Pinpoint the cell where the given text exists, returning its (X, Y) midpoint coordinate. 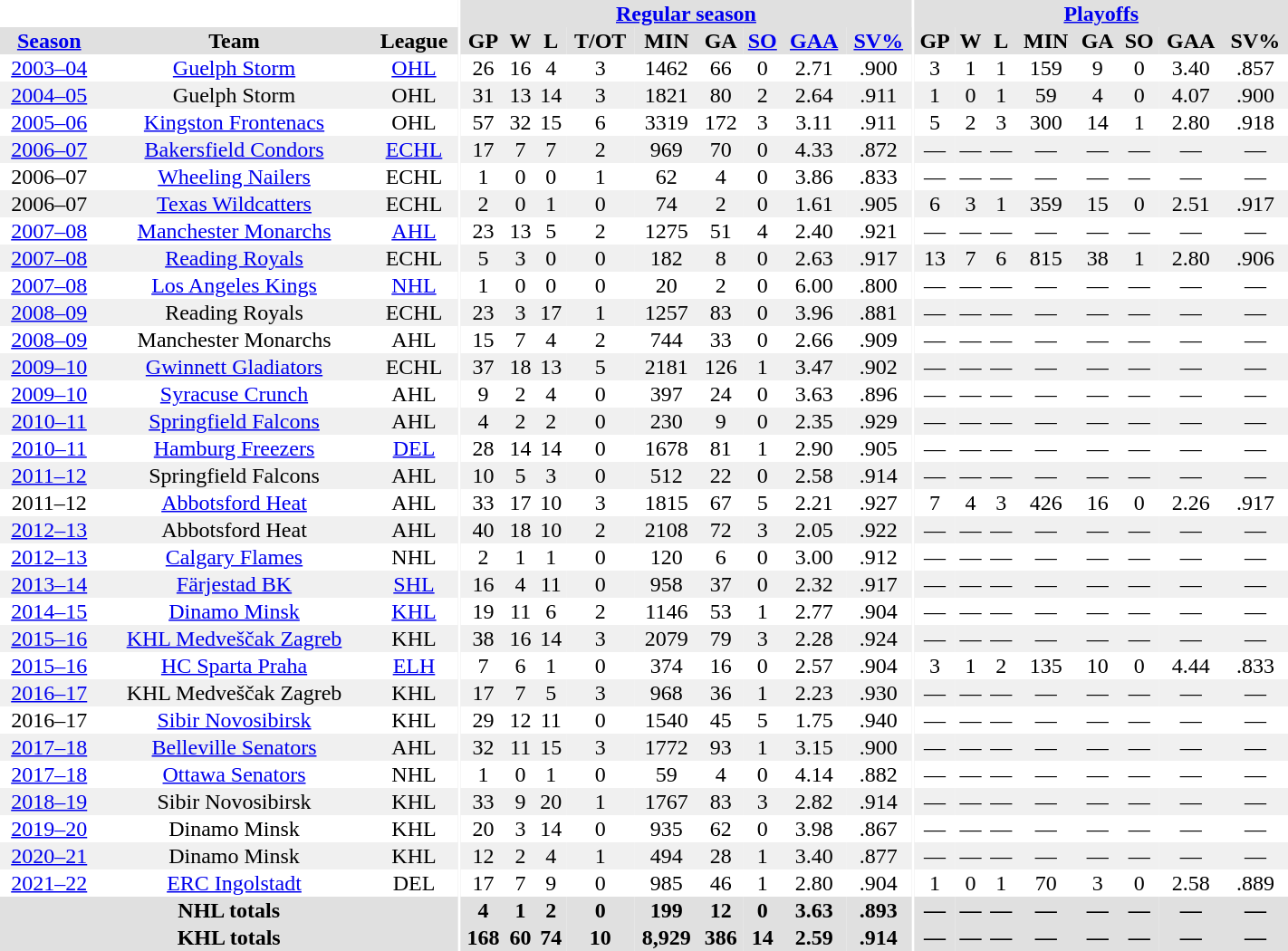
.882 (879, 774)
.893 (879, 910)
2.63 (814, 258)
2.05 (814, 530)
80 (721, 95)
3.96 (814, 312)
.906 (1255, 258)
2.51 (1191, 204)
Regular season (687, 14)
.872 (879, 149)
.922 (879, 530)
2.82 (814, 802)
2021–22 (49, 883)
Gwinnett Gladiators (234, 367)
1257 (667, 312)
300 (1045, 122)
Playoffs (1101, 14)
1462 (667, 68)
4.44 (1191, 666)
2.64 (814, 95)
.918 (1255, 122)
ELH (415, 666)
31 (484, 95)
.877 (879, 856)
2.59 (814, 937)
2020–21 (49, 856)
2019–20 (49, 829)
2003–04 (49, 68)
3.86 (814, 177)
67 (721, 503)
2018–19 (49, 802)
1.61 (814, 204)
26 (484, 68)
969 (667, 149)
81 (721, 448)
126 (721, 367)
3.15 (814, 747)
2.90 (814, 448)
.867 (879, 829)
45 (721, 720)
2.71 (814, 68)
1.75 (814, 720)
3.11 (814, 122)
3.00 (814, 557)
60 (521, 937)
2.40 (814, 231)
.927 (879, 503)
2.35 (814, 421)
.924 (879, 639)
935 (667, 829)
2.21 (814, 503)
2013–14 (49, 584)
985 (667, 883)
72 (721, 530)
3319 (667, 122)
1821 (667, 95)
958 (667, 584)
79 (721, 639)
6.00 (814, 285)
1678 (667, 448)
120 (667, 557)
.896 (879, 394)
SHL (415, 584)
.921 (879, 231)
Belleville Senators (234, 747)
Ottawa Senators (234, 774)
51 (721, 231)
Kingston Frontenacs (234, 122)
66 (721, 68)
.800 (879, 285)
League (415, 41)
T/OT (600, 41)
Syracuse Crunch (234, 394)
40 (484, 530)
Bakersfield Condors (234, 149)
2.23 (814, 693)
.940 (879, 720)
4.07 (1191, 95)
2108 (667, 530)
2014–15 (49, 611)
386 (721, 937)
2.57 (814, 666)
159 (1045, 68)
.881 (879, 312)
172 (721, 122)
512 (667, 475)
.909 (879, 340)
2079 (667, 639)
Calgary Flames (234, 557)
HC Sparta Praha (234, 666)
.902 (879, 367)
24 (721, 394)
168 (484, 937)
2.32 (814, 584)
KHL totals (228, 937)
2005–06 (49, 122)
744 (667, 340)
1275 (667, 231)
Los Angeles Kings (234, 285)
29 (484, 720)
494 (667, 856)
1540 (667, 720)
135 (1045, 666)
22 (721, 475)
8 (721, 258)
.889 (1255, 883)
182 (667, 258)
968 (667, 693)
ERC Ingolstadt (234, 883)
397 (667, 394)
93 (721, 747)
Texas Wildcatters (234, 204)
199 (667, 910)
36 (721, 693)
4.14 (814, 774)
1767 (667, 802)
.930 (879, 693)
2004–05 (49, 95)
.857 (1255, 68)
Season (49, 41)
4.33 (814, 149)
230 (667, 421)
.912 (879, 557)
2181 (667, 367)
Hamburg Freezers (234, 448)
3.98 (814, 829)
57 (484, 122)
8,929 (667, 937)
NHL totals (228, 910)
Färjestad BK (234, 584)
2.28 (814, 639)
Wheeling Nailers (234, 177)
Team (234, 41)
374 (667, 666)
2.26 (1191, 503)
19 (484, 611)
426 (1045, 503)
2.66 (814, 340)
53 (721, 611)
1815 (667, 503)
359 (1045, 204)
1146 (667, 611)
46 (721, 883)
.929 (879, 421)
1772 (667, 747)
815 (1045, 258)
3.47 (814, 367)
2.77 (814, 611)
